Search for the cell housing the specified text and yield its (x, y) center coordinate. 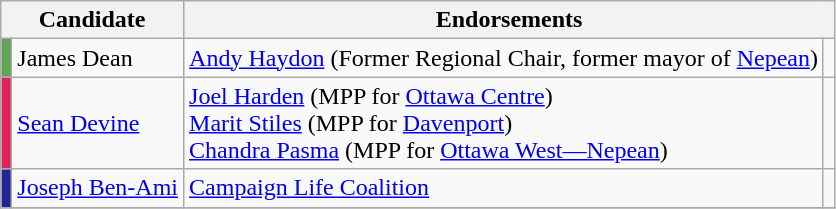
Candidate (92, 20)
Andy Haydon (Former Regional Chair, former mayor of Nepean) (504, 58)
Campaign Life Coalition (504, 188)
Endorsements (510, 20)
Joel Harden (MPP for Ottawa Centre) Marit Stiles (MPP for Davenport) Chandra Pasma (MPP for Ottawa West—Nepean) (504, 123)
Joseph Ben-Ami (98, 188)
Sean Devine (98, 123)
James Dean (98, 58)
